Locate the cell with the specified text and output its [X, Y] center coordinate. 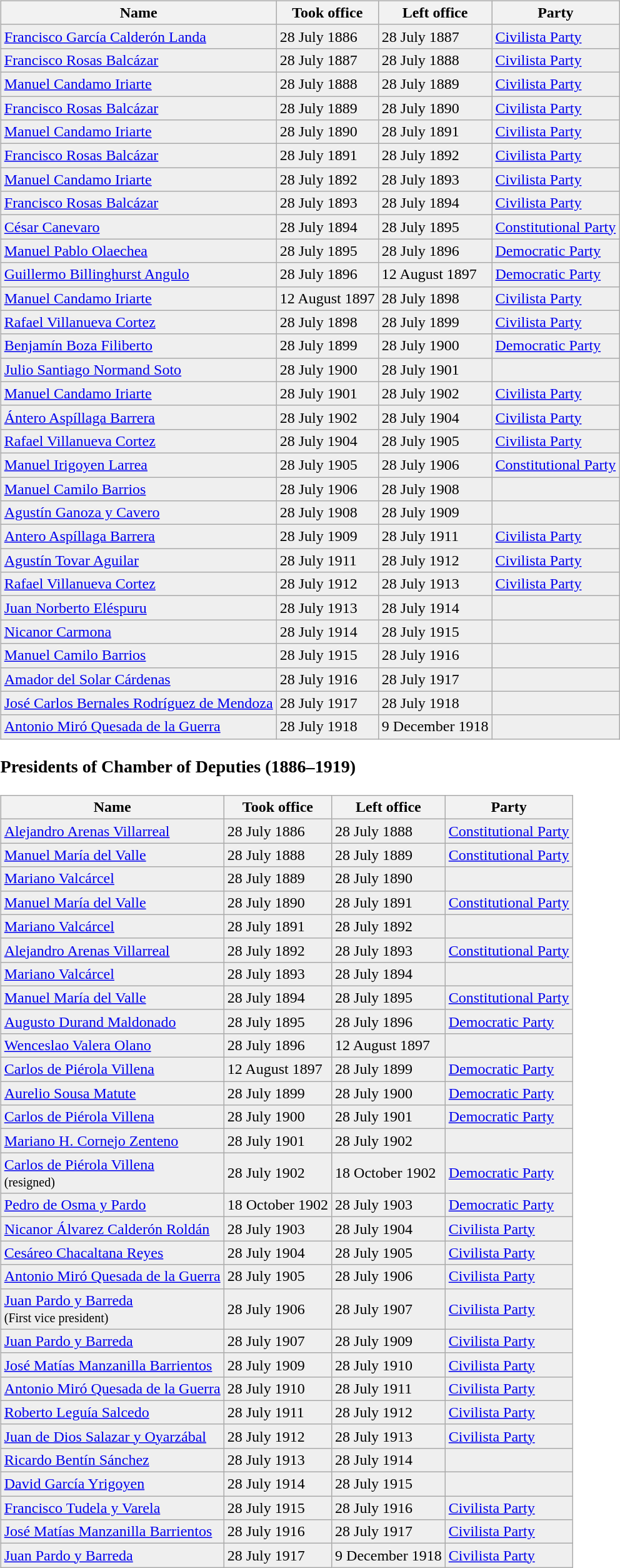
Augusto Durand Maldonado [112, 1021]
Agustín Tovar Aguilar [139, 560]
Juan de Dios Salazar y Oyarzábal [112, 1436]
Francisco García Calderón Landa [139, 36]
José Carlos Bernales Rodríguez de Mendoza [139, 703]
Carlos de Piérola Villena(resigned) [112, 1173]
Pedro de Osma y Pardo [112, 1205]
César Canevaro [139, 227]
Cesáreo Chacaltana Reyes [112, 1253]
Juan Pardo y Barreda(First vice president) [112, 1308]
Manuel Irigoyen Larrea [139, 465]
Julio Santiago Normand Soto [139, 370]
Aurelio Sousa Matute [112, 1093]
Amador del Solar Cárdenas [139, 679]
Nicanor Carmona [139, 632]
Wenceslao Valera Olano [112, 1045]
Manuel Pablo Olaechea [139, 251]
Antero Aspíllaga Barrera [139, 537]
Agustín Ganoza y Cavero [139, 513]
Ántero Aspíllaga Barrera [139, 417]
Guillermo Billinghurst Angulo [139, 275]
Roberto Leguía Salcedo [112, 1412]
Juan Norberto Eléspuru [139, 608]
David García Yrigoyen [112, 1484]
Ricardo Bentín Sánchez [112, 1460]
Benjamín Boza Filiberto [139, 346]
Francisco Tudela y Varela [112, 1508]
Nicanor Álvarez Calderón Roldán [112, 1229]
Mariano H. Cornejo Zenteno [112, 1141]
